Detect which cell encompasses the target text, then output its [x, y] center coordinate. 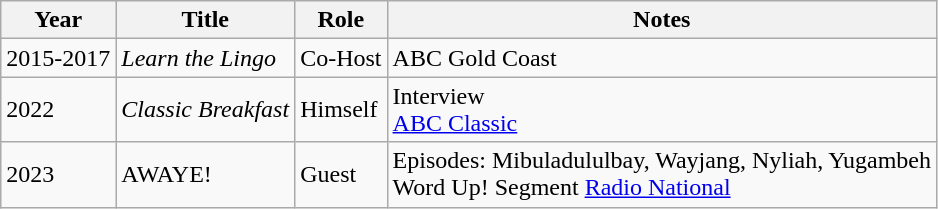
Himself [341, 110]
2022 [58, 110]
Classic Breakfast [206, 110]
2023 [58, 174]
Episodes: Mibuladululbay, Wayjang, Nyliah, YugambehWord Up! Segment Radio National [662, 174]
ABC Gold Coast [662, 58]
Learn the Lingo [206, 58]
Guest [341, 174]
InterviewABC Classic [662, 110]
Co-Host [341, 58]
AWAYE! [206, 174]
Notes [662, 20]
Year [58, 20]
Role [341, 20]
2015-2017 [58, 58]
Title [206, 20]
